Search for the cell housing the specified text and yield its [X, Y] center coordinate. 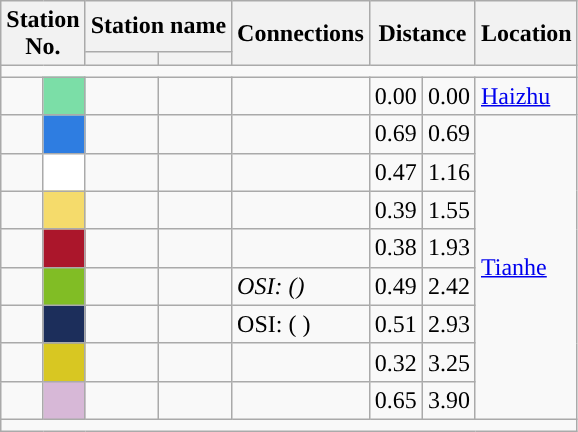
Connections [301, 34]
0.51 [396, 324]
Haizhu [526, 96]
0.65 [396, 400]
3.25 [448, 362]
2.42 [448, 286]
Location [526, 34]
OSI: ( ) [301, 324]
0.39 [396, 210]
Tianhe [526, 267]
0.38 [396, 248]
0.47 [396, 172]
Station name [158, 26]
2.93 [448, 324]
1.55 [448, 210]
StationNo. [43, 34]
0.32 [396, 362]
OSI: () [301, 286]
1.16 [448, 172]
Distance [422, 34]
0.49 [396, 286]
1.93 [448, 248]
3.90 [448, 400]
